Detect which cell encompasses the target text, then output its [X, Y] center coordinate. 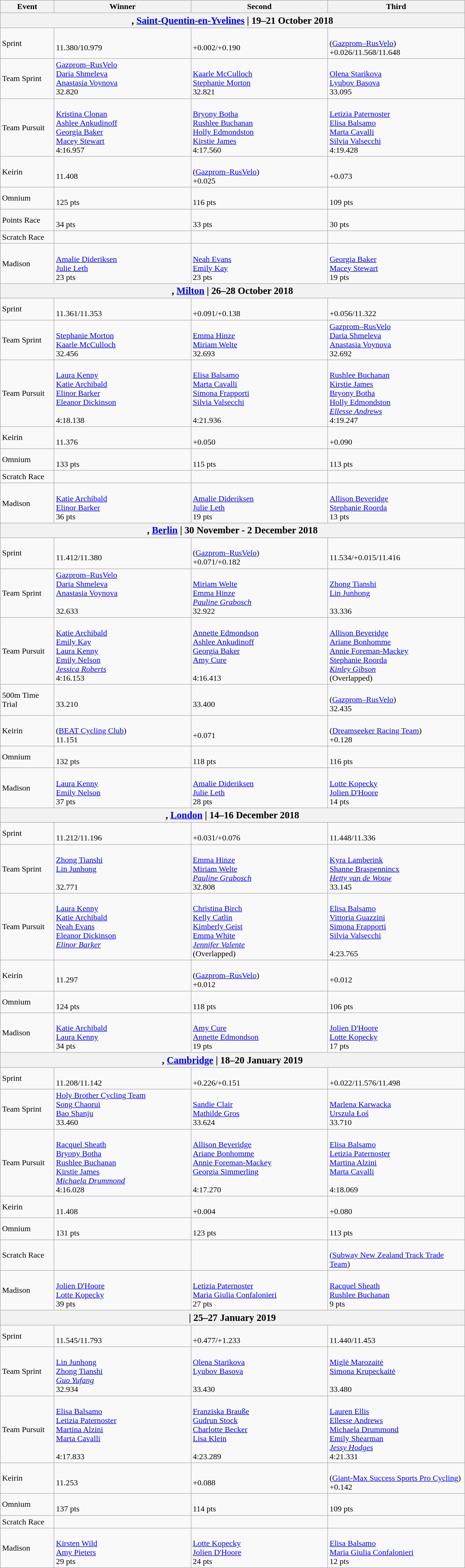
34 pts [123, 220]
Neah EvansEmily Kay 23 pts [259, 263]
Olena StarikovaLyubov Basova33.430 [259, 1371]
Emma HinzeMiriam Welte32.693 [259, 340]
Jolien D'HooreLotte Kopecky17 pts [396, 1033]
11.376 [123, 438]
131 pts [123, 1229]
11.361/11.353 [123, 309]
(Gazprom–RusVelo)32.435 [396, 700]
, Berlin | 30 November - 2 December 2018 [232, 530]
132 pts [123, 757]
Lin JunhongZhong TianshiGuo Yufang32.934 [123, 1371]
(Subway New Zealand Track Trade Team) [396, 1255]
11.212/11.196 [123, 833]
Elisa BalsamoMarta CavalliSimona FrapportiSilvia Valsecchi4:21.936 [259, 393]
Racquel SheathBryony BothaRushlee BuchananKirstie JamesMichaela Drummond4:16.028 [123, 1163]
Holy Brother Cycling TeamSong ChaoruiBao Shanju33.460 [123, 1109]
Miriam WelteEmma HinzePauline Grabosch32.922 [259, 593]
33 pts [259, 220]
11.545/11.793 [123, 1336]
+0.226/+0.151 [259, 1078]
Kyra LamberinkShanne BraspennincxHetty van de Wouw33.145 [396, 869]
(BEAT Cycling Club)11.151 [123, 731]
(Dreamseeker Racing Team)+0.128 [396, 731]
Elisa BalsamoVittoria GuazziniSimona FrapportiSilvia Valsecchi4:23.765 [396, 927]
Katie ArchibaldLaura Kenny34 pts [123, 1033]
115 pts [259, 459]
(Gazprom–RusVelo)+0.012 [259, 976]
33.210 [123, 700]
Points Race [27, 220]
Kirsten WildAmy Pieters29 pts [123, 1548]
Gazprom–RusVeloDaria ShmelevaAnastasia Voynova32.633 [123, 593]
Sandie ClairMathilde Gros33.624 [259, 1109]
(Gazprom–RusVelo)+0.025 [259, 172]
Lauren EllisEllesse AndrewsMichaela DrummondEmily ShearmanJessy Hodges4:21.331 [396, 1429]
Amalie DideriksenJulie Leth19 pts [259, 503]
500m Time Trial [27, 700]
Allison BeveridgeAriane BonhommeAnnie Foreman-MackeyGeorgia Simmerling4:17.270 [259, 1163]
Elisa BalsamoMaria Giulia Confalonieri12 pts [396, 1548]
Amy CureAnnette Edmondson19 pts [259, 1033]
Laura KennyEmily Nelson37 pts [123, 788]
Katie ArchibaldEmily KayLaura KennyEmily NelsonJessica Roberts4:16.153 [123, 651]
+0.004 [259, 1207]
+0.477/+1.233 [259, 1336]
114 pts [259, 1505]
+0.050 [259, 438]
Amalie DideriksenJulie Leth28 pts [259, 788]
Zhong TianshiLin Junhong33.336 [396, 593]
Allison BeveridgeStephanie Roorda13 pts [396, 503]
(Gazprom–RusVelo)+0.026/11.568/11.648 [396, 43]
Amalie DideriksenJulie Leth23 pts [123, 263]
Rushlee BuchananKirstie JamesBryony BothaHolly EdmondstonEllesse Andrews4:19.247 [396, 393]
123 pts [259, 1229]
+0.073 [396, 172]
Marlena KarwackaUrszula Łoś33.710 [396, 1109]
124 pts [123, 1002]
Laura KennyKatie ArchibaldElinor BarkerEleanor Dickinson4:18.138 [123, 393]
(Gazprom–RusVelo)+0.071/+0.182 [259, 553]
11.448/11.336 [396, 833]
11.534/+0.015/11.416 [396, 553]
Elisa BalsamoLetizia PaternosterMartina AlziniMarta Cavalli4:17.833 [123, 1429]
+0.022/11.576/11.498 [396, 1078]
Stephanie MortonKaarle McCulloch32.456 [123, 340]
Allison BeveridgeAriane BonhommeAnnie Foreman-MackeyStephanie RoordaKinley Gibson(Overlapped) [396, 651]
Racquel SheathRushlee Buchanan9 pts [396, 1290]
Second [259, 7]
Georgia BakerMacey Stewart19 pts [396, 263]
11.440/11.453 [396, 1336]
137 pts [123, 1505]
+0.071 [259, 731]
Letizia PaternosterMaria Giulia Confalonieri27 pts [259, 1290]
11.208/11.142 [123, 1078]
Lotte KopeckyJolien D'Hoore14 pts [396, 788]
Christina BirchKelly CatlinKimberly GeistEmma WhiteJennifer Valente(Overlapped) [259, 927]
+0.088 [259, 1478]
+0.090 [396, 438]
Bryony BothaRushlee BuchananHolly EdmondstonKirstie James4:17.560 [259, 127]
Lotte KopeckyJolien D'Hoore24 pts [259, 1548]
Event [27, 7]
| 25–27 January 2019 [232, 1318]
(Giant-Max Success Sports Pro Cycling)+0.142 [396, 1478]
Elisa BalsamoLetizia PaternosterMartina AlziniMarta Cavalli4:18.069 [396, 1163]
+0.080 [396, 1207]
Miglė MarozaitėSimona Krupeckaitė33.480 [396, 1371]
+0.031/+0.076 [259, 833]
11.253 [123, 1478]
Katie ArchibaldElinor Barker36 pts [123, 503]
11.412/11.380 [123, 553]
Franziska BraußeGudrun StockCharlotte BeckerLisa Klein4:23.289 [259, 1429]
Laura KennyKatie ArchibaldNeah EvansEleanor DickinsonElinor Barker [123, 927]
, Milton | 26–28 October 2018 [232, 291]
Third [396, 7]
+0.002/+0.190 [259, 43]
Jolien D'HooreLotte Kopecky39 pts [123, 1290]
33.400 [259, 700]
+0.012 [396, 976]
Kristina ClonanAshlee AnkudinoffGeorgia BakerMacey Stewart4:16.957 [123, 127]
125 pts [123, 198]
11.297 [123, 976]
11.380/10.979 [123, 43]
Gazprom–RusVeloDaria ShmelevaAnastasia Voynova32.820 [123, 78]
, Saint-Quentin-en-Yvelines | 19–21 October 2018 [232, 20]
Gazprom–RusVeloDaria ShmelevaAnastasia Voynova32.692 [396, 340]
Zhong TianshiLin Junhong32.771 [123, 869]
Olena StarikovaLyubov Basova33.095 [396, 78]
30 pts [396, 220]
Kaarle McCullochStephanie Morton32.821 [259, 78]
Annette EdmondsonAshlee AnkudinoffGeorgia BakerAmy Cure4:16.413 [259, 651]
, Cambridge | 18–20 January 2019 [232, 1060]
133 pts [123, 459]
Emma HinzeMiriam WeltePauline Grabosch32.808 [259, 869]
Winner [123, 7]
Letizia PaternosterElisa BalsamoMarta Cavalli Silvia Valsecchi4:19.428 [396, 127]
+0.056/11.322 [396, 309]
+0.091/+0.138 [259, 309]
106 pts [396, 1002]
, London | 14–16 December 2018 [232, 815]
